Return the (X, Y) coordinate for the center point of the cell that contains the specified text.  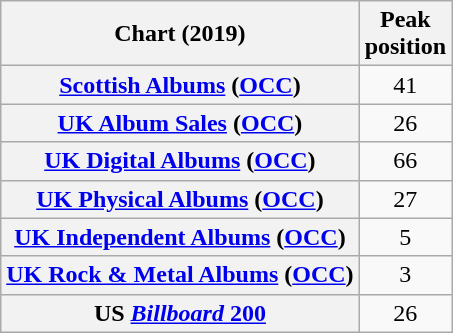
Chart (2019) (180, 34)
UK Physical Albums (OCC) (180, 199)
UK Digital Albums (OCC) (180, 161)
41 (405, 85)
5 (405, 237)
US Billboard 200 (180, 313)
Scottish Albums (OCC) (180, 85)
27 (405, 199)
UK Independent Albums (OCC) (180, 237)
66 (405, 161)
UK Rock & Metal Albums (OCC) (180, 275)
UK Album Sales (OCC) (180, 123)
3 (405, 275)
Peakposition (405, 34)
